Scan for the cell matching the given text and deliver its [X, Y] coordinate at center. 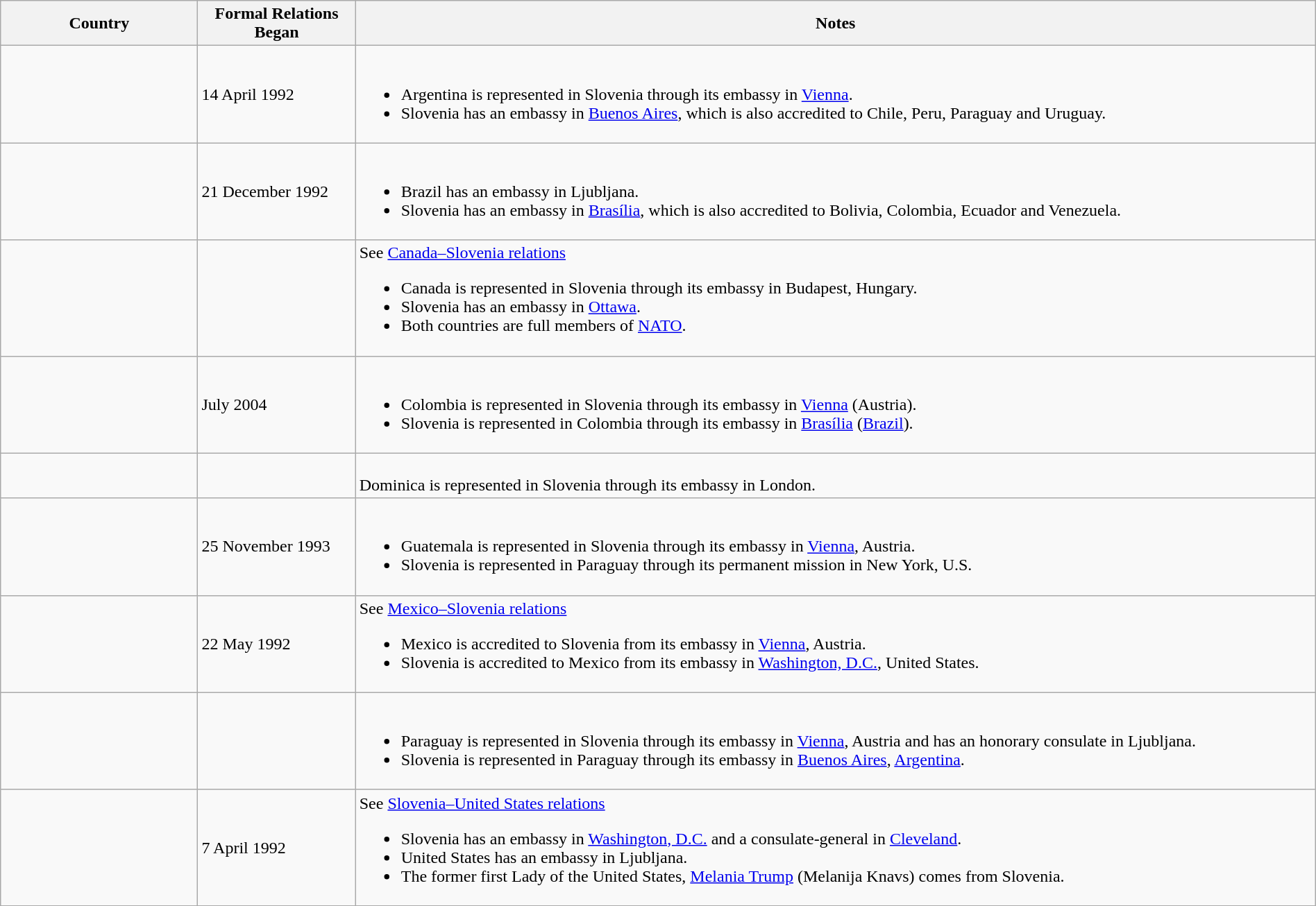
Country [99, 24]
21 December 1992 [276, 191]
14 April 1992 [276, 94]
22 May 1992 [276, 644]
Notes [836, 24]
Dominica is represented in Slovenia through its embassy in London. [836, 476]
25 November 1993 [276, 547]
Formal Relations Began [276, 24]
7 April 1992 [276, 848]
July 2004 [276, 404]
Brazil has an embassy in Ljubljana.Slovenia has an embassy in Brasília, which is also accredited to Bolivia, Colombia, Ecuador and Venezuela. [836, 191]
